Detect which cell encompasses the target text, then output its [X, Y] center coordinate. 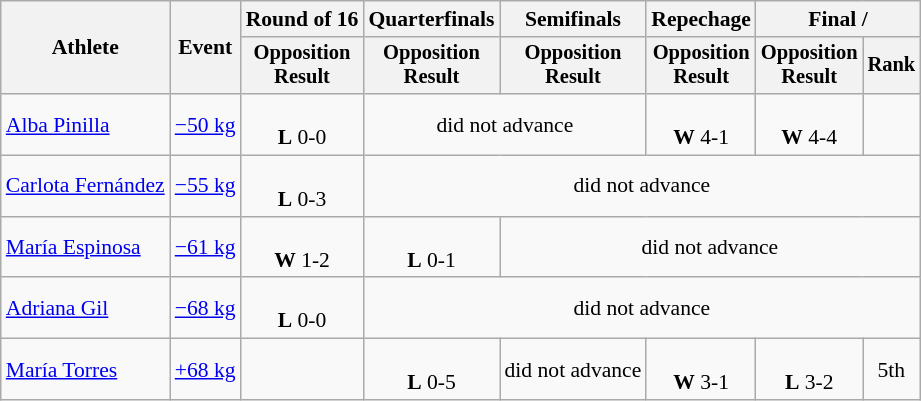
Adriana Gil [86, 308]
Final / [838, 19]
W 4-1 [701, 124]
Semifinals [574, 19]
W 1-2 [302, 248]
María Torres [86, 370]
W 3-1 [701, 370]
−61 kg [206, 248]
Rank [892, 66]
Alba Pinilla [86, 124]
−50 kg [206, 124]
Quarterfinals [431, 19]
Round of 16 [302, 19]
L 0-5 [431, 370]
+68 kg [206, 370]
L 0-3 [302, 186]
Athlete [86, 48]
L 0-1 [431, 248]
−68 kg [206, 308]
−55 kg [206, 186]
María Espinosa [86, 248]
L 3-2 [810, 370]
Repechage [701, 19]
W 4-4 [810, 124]
Carlota Fernández [86, 186]
5th [892, 370]
Event [206, 48]
